Return [x, y] of the center of cell containing provided text 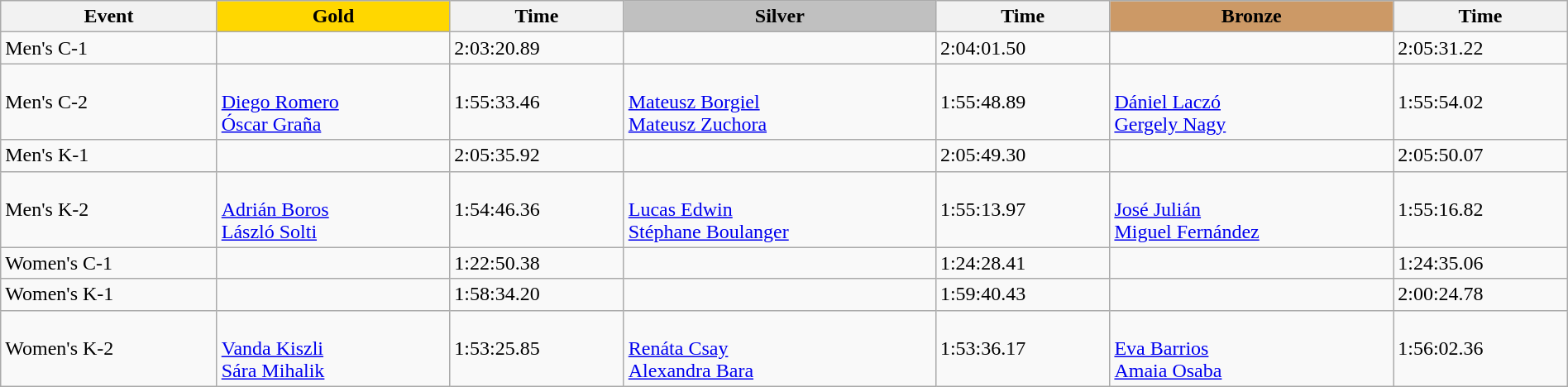
1:55:48.89 [1022, 102]
Vanda KiszliSára Mihalik [333, 348]
2:05:35.92 [537, 155]
Men's C-1 [109, 48]
2:05:49.30 [1022, 155]
Eva BarriosAmaia Osaba [1252, 348]
1:59:40.43 [1022, 294]
Women's K-2 [109, 348]
Women's K-1 [109, 294]
Renáta CsayAlexandra Bara [779, 348]
1:22:50.38 [537, 263]
1:24:35.06 [1480, 263]
Event [109, 17]
2:00:24.78 [1480, 294]
1:55:13.97 [1022, 209]
Silver [779, 17]
2:05:50.07 [1480, 155]
1:54:46.36 [537, 209]
1:53:36.17 [1022, 348]
1:55:16.82 [1480, 209]
2:05:31.22 [1480, 48]
Diego RomeroÓscar Graña [333, 102]
1:53:25.85 [537, 348]
Adrián BorosLászló Solti [333, 209]
Men's K-1 [109, 155]
Mateusz BorgielMateusz Zuchora [779, 102]
1:58:34.20 [537, 294]
2:03:20.89 [537, 48]
Lucas EdwinStéphane Boulanger [779, 209]
1:55:54.02 [1480, 102]
Men's C-2 [109, 102]
1:56:02.36 [1480, 348]
José JuliánMiguel Fernández [1252, 209]
Men's K-2 [109, 209]
1:55:33.46 [537, 102]
1:24:28.41 [1022, 263]
Bronze [1252, 17]
2:04:01.50 [1022, 48]
Women's C-1 [109, 263]
Dániel LaczóGergely Nagy [1252, 102]
Gold [333, 17]
